Determine the (x, y) coordinate at the center of the cell enclosing the given text.  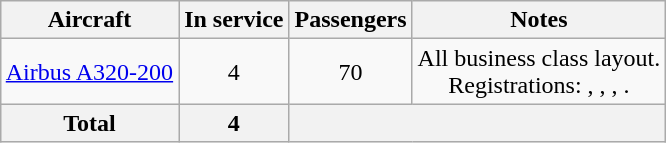
All business class layout.Registrations: , , , . (539, 72)
Notes (539, 20)
Passengers (350, 20)
Aircraft (89, 20)
Total (89, 123)
Airbus A320-200 (89, 72)
70 (350, 72)
In service (234, 20)
